Return [x, y] of the center of cell containing provided text 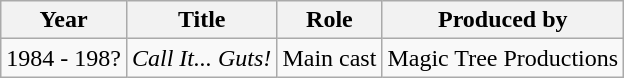
Year [64, 20]
Call It... Guts! [201, 58]
Produced by [503, 20]
Role [330, 20]
Title [201, 20]
Magic Tree Productions [503, 58]
Main cast [330, 58]
1984 - 198? [64, 58]
